Scan for the cell matching the given text and deliver its [x, y] coordinate at center. 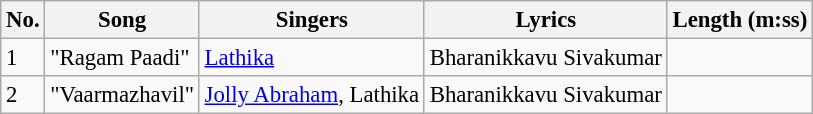
Jolly Abraham, Lathika [312, 95]
1 [23, 58]
Length (m:ss) [740, 20]
"Vaarmazhavil" [122, 95]
"Ragam Paadi" [122, 58]
Lathika [312, 58]
Song [122, 20]
Lyrics [546, 20]
2 [23, 95]
Singers [312, 20]
No. [23, 20]
